Extract the (x, y) coordinate from the center of the cell holding the provided text.  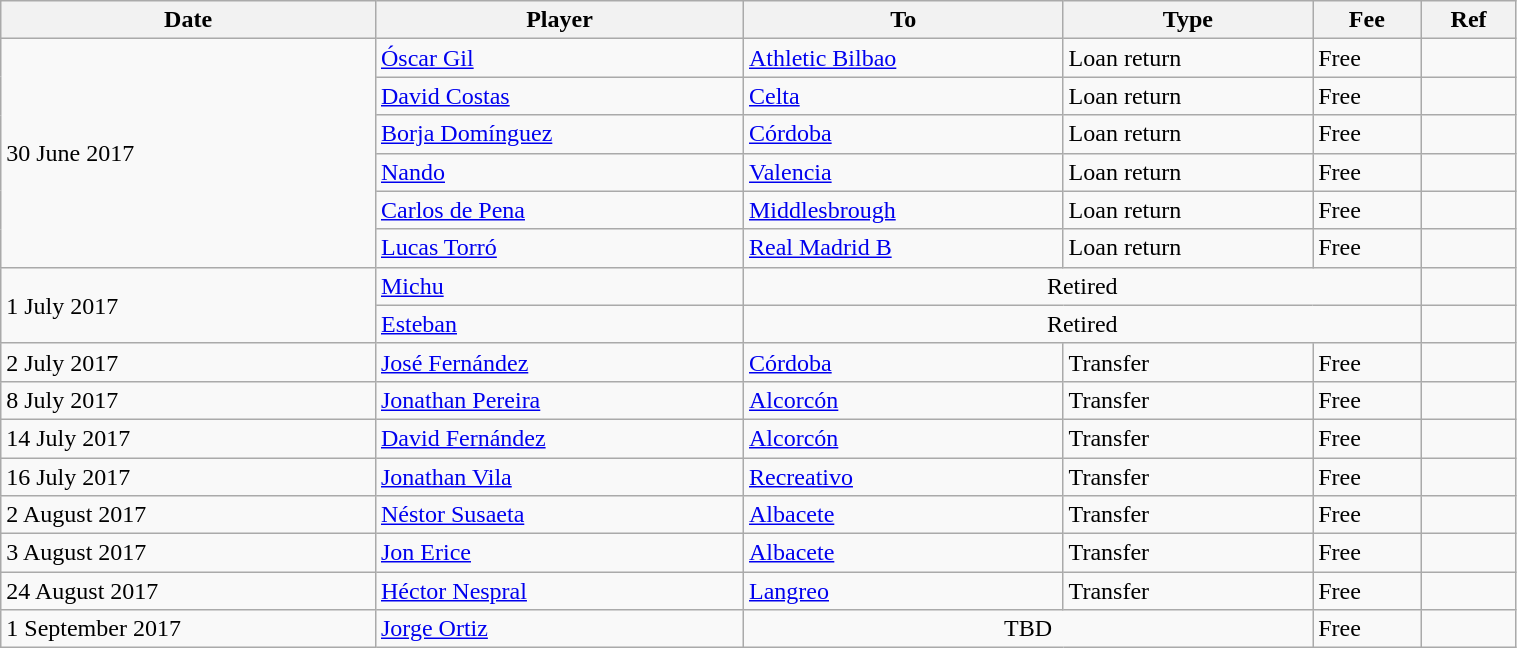
Type (1188, 20)
Celta (903, 96)
Héctor Nespral (559, 591)
José Fernández (559, 362)
Date (188, 20)
Middlesbrough (903, 210)
1 September 2017 (188, 629)
Player (559, 20)
14 July 2017 (188, 438)
Recreativo (903, 477)
Jon Erice (559, 553)
Langreo (903, 591)
8 July 2017 (188, 400)
Nando (559, 172)
16 July 2017 (188, 477)
30 June 2017 (188, 153)
Jonathan Vila (559, 477)
Jonathan Pereira (559, 400)
1 July 2017 (188, 305)
To (903, 20)
Carlos de Pena (559, 210)
TBD (1028, 629)
Michu (559, 286)
Real Madrid B (903, 248)
Óscar Gil (559, 58)
Esteban (559, 324)
2 July 2017 (188, 362)
David Fernández (559, 438)
Valencia (903, 172)
2 August 2017 (188, 515)
Borja Domínguez (559, 134)
Fee (1367, 20)
Ref (1468, 20)
Néstor Susaeta (559, 515)
David Costas (559, 96)
24 August 2017 (188, 591)
Lucas Torró (559, 248)
Athletic Bilbao (903, 58)
3 August 2017 (188, 553)
Jorge Ortiz (559, 629)
